Extract the [X, Y] coordinate from the center of the cell holding the provided text.  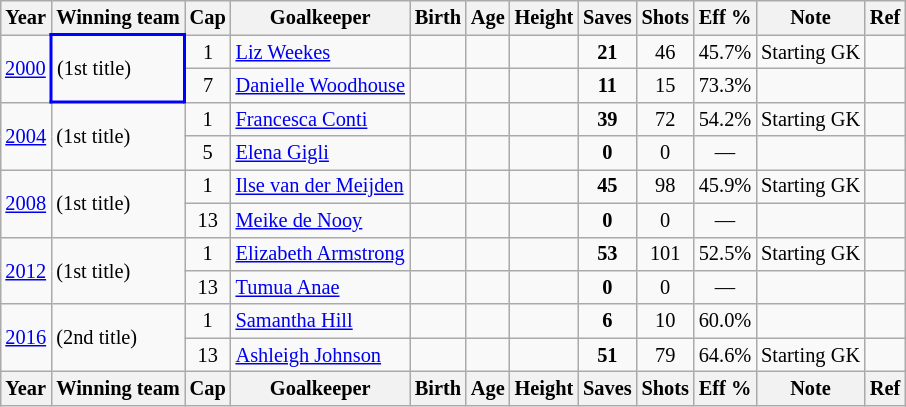
Liz Weekes [320, 52]
72 [666, 119]
Elena Gigli [320, 153]
Francesca Conti [320, 119]
46 [666, 52]
64.6% [725, 355]
Tumua Anae [320, 287]
2000 [26, 68]
101 [666, 254]
54.2% [725, 119]
Meike de Nooy [320, 220]
51 [607, 355]
53 [607, 254]
98 [666, 186]
15 [666, 85]
Ilse van der Meijden [320, 186]
Samantha Hill [320, 321]
Danielle Woodhouse [320, 85]
60.0% [725, 321]
2012 [26, 270]
45.7% [725, 52]
2016 [26, 338]
52.5% [725, 254]
Ashleigh Johnson [320, 355]
21 [607, 52]
39 [607, 119]
11 [607, 85]
10 [666, 321]
45 [607, 186]
7 [208, 85]
79 [666, 355]
(2nd title) [118, 338]
Elizabeth Armstrong [320, 254]
73.3% [725, 85]
2004 [26, 136]
2008 [26, 202]
6 [607, 321]
45.9% [725, 186]
5 [208, 153]
